Identify which cell holds the provided text, then report its (X, Y) central coordinate. 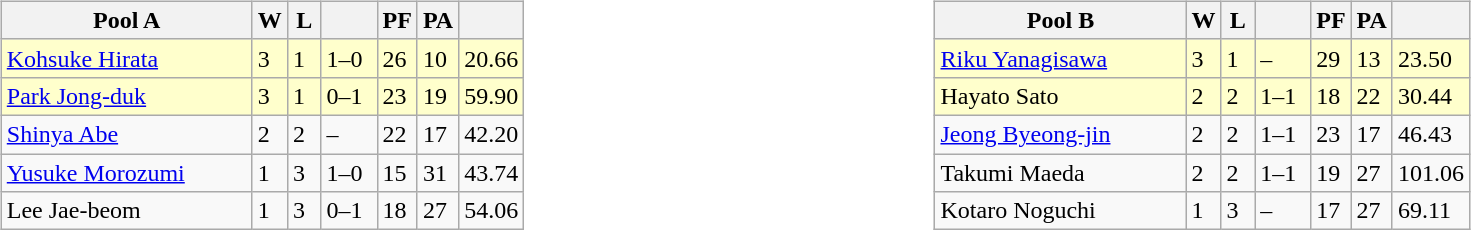
30.44 (1430, 96)
26 (397, 58)
23.50 (1430, 58)
10 (438, 58)
15 (397, 173)
54.06 (492, 211)
43.74 (492, 173)
Kotaro Noguchi (1060, 211)
Yusuke Morozumi (126, 173)
Hayato Sato (1060, 96)
31 (438, 173)
Pool A (126, 20)
69.11 (1430, 211)
Riku Yanagisawa (1060, 58)
Jeong Byeong-jin (1060, 134)
46.43 (1430, 134)
29 (1331, 58)
42.20 (492, 134)
Takumi Maeda (1060, 173)
Park Jong-duk (126, 96)
Pool B (1060, 20)
101.06 (1430, 173)
20.66 (492, 58)
13 (1372, 58)
59.90 (492, 96)
Shinya Abe (126, 134)
Kohsuke Hirata (126, 58)
Lee Jae-beom (126, 211)
